From the cell containing the given text, extract its center point as [x, y] coordinate. 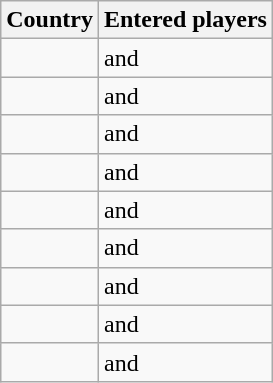
Entered players [185, 20]
Country [50, 20]
